Pinpoint the cell where the given text exists, returning its (X, Y) midpoint coordinate. 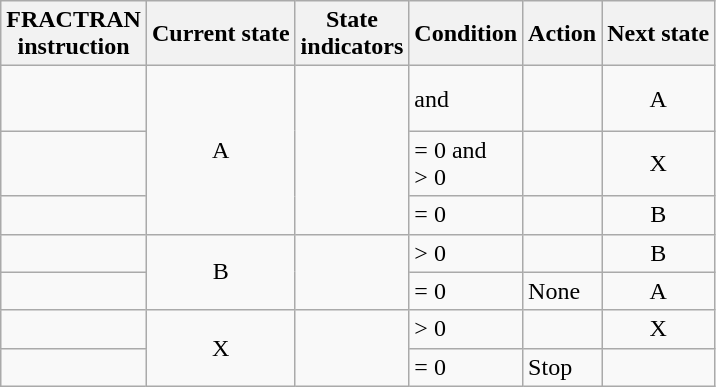
Stateindicators (352, 34)
FRACTRANinstruction (74, 34)
None (562, 291)
Next state (658, 34)
and (466, 98)
Current state (220, 34)
= 0 and > 0 (466, 164)
Condition (466, 34)
Action (562, 34)
Stop (562, 367)
